Locate the cell with the specified text and output its [X, Y] center coordinate. 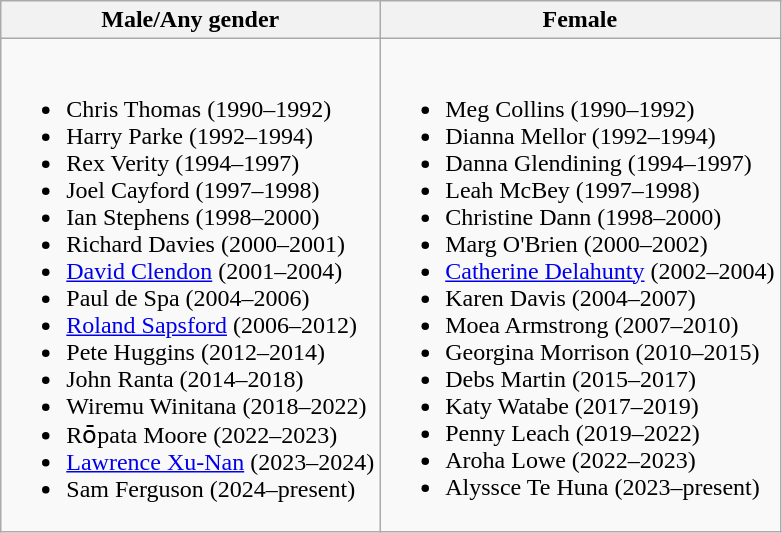
Female [580, 20]
Male/Any gender [190, 20]
